Locate the cell with the specified text and output its (x, y) center coordinate. 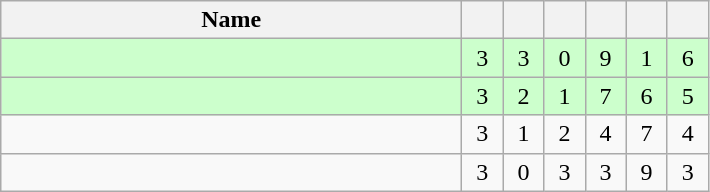
Name (232, 20)
5 (688, 96)
